Pinpoint the cell where the given text exists, returning its [X, Y] midpoint coordinate. 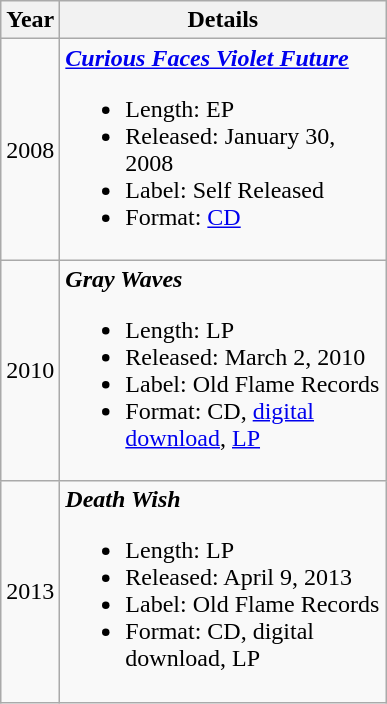
Year [30, 20]
2010 [30, 370]
Details [223, 20]
2008 [30, 150]
Death WishLength: LPReleased: April 9, 2013Label: Old Flame RecordsFormat: CD, digital download, LP [223, 592]
Curious Faces Violet FutureLength: EPReleased: January 30, 2008Label: Self ReleasedFormat: CD [223, 150]
Gray WavesLength: LPReleased: March 2, 2010Label: Old Flame RecordsFormat: CD, digital download, LP [223, 370]
2013 [30, 592]
